For the text-containing cell, return its midpoint in (x, y) coordinate format. 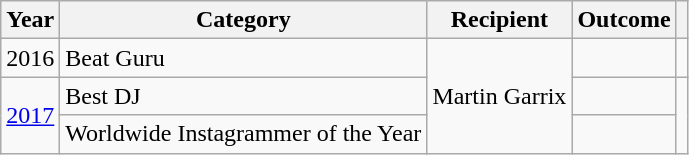
2016 (30, 58)
Year (30, 20)
Best DJ (244, 96)
Outcome (624, 20)
Martin Garrix (500, 96)
2017 (30, 115)
Category (244, 20)
Recipient (500, 20)
Worldwide Instagrammer of the Year (244, 134)
Beat Guru (244, 58)
